For the text-containing cell, return its midpoint in (x, y) coordinate format. 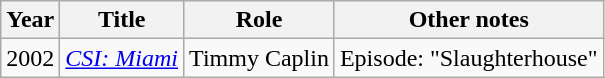
CSI: Miami (122, 58)
Year (30, 20)
Episode: "Slaughterhouse" (468, 58)
Timmy Caplin (260, 58)
Title (122, 20)
Other notes (468, 20)
Role (260, 20)
2002 (30, 58)
